Pinpoint the cell where the given text exists, returning its (X, Y) midpoint coordinate. 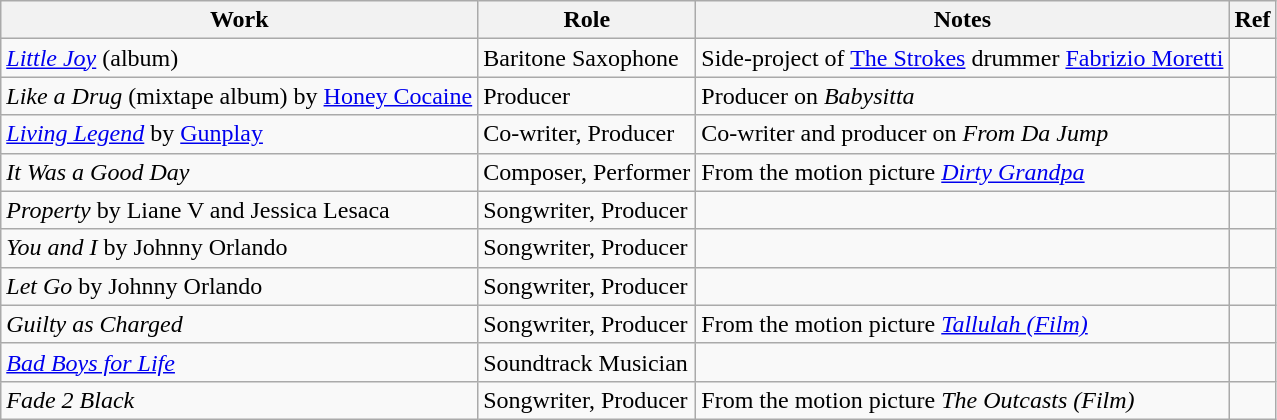
Co-writer, Producer (587, 134)
Side-project of The Strokes drummer Fabrizio Moretti (962, 58)
Fade 2 Black (240, 400)
Producer (587, 96)
It Was a Good Day (240, 172)
Composer, Performer (587, 172)
Ref (1252, 20)
Living Legend by Gunplay (240, 134)
From the motion picture Dirty Grandpa (962, 172)
Notes (962, 20)
From the motion picture Tallulah (Film) (962, 324)
Baritone Saxophone (587, 58)
Little Joy (album) (240, 58)
Role (587, 20)
You and I by Johnny Orlando (240, 248)
Producer on Babysitta (962, 96)
Soundtrack Musician (587, 362)
Work (240, 20)
Let Go by Johnny Orlando (240, 286)
Like a Drug (mixtape album) by Honey Cocaine (240, 96)
From the motion picture The Outcasts (Film) (962, 400)
Co-writer and producer on From Da Jump (962, 134)
Property by Liane V and Jessica Lesaca (240, 210)
Guilty as Charged (240, 324)
Bad Boys for Life (240, 362)
